Return the (x, y) coordinate for the center point of the cell that contains the specified text.  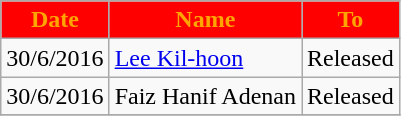
Lee Kil-hoon (205, 58)
Date (55, 20)
To (351, 20)
Faiz Hanif Adenan (205, 96)
Name (205, 20)
